Capture the cell that displays the provided text and extract its (X, Y) central coordinate. 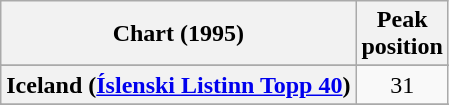
Peakposition (402, 34)
Chart (1995) (178, 34)
31 (402, 85)
Iceland (Íslenski Listinn Topp 40) (178, 85)
